Search for the cell housing the specified text and yield its (x, y) center coordinate. 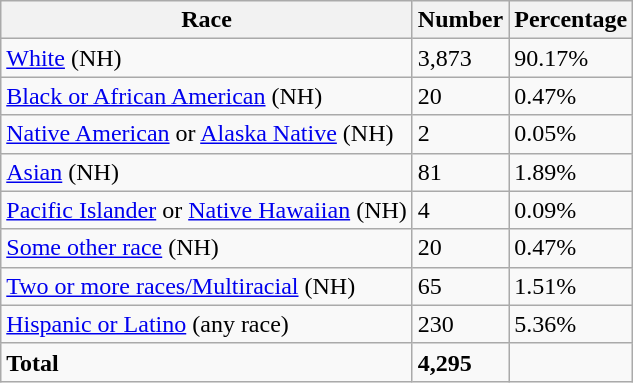
0.09% (571, 210)
Two or more races/Multiracial (NH) (207, 286)
Some other race (NH) (207, 248)
Percentage (571, 20)
5.36% (571, 324)
3,873 (460, 58)
Race (207, 20)
230 (460, 324)
Total (207, 362)
Number (460, 20)
4 (460, 210)
1.89% (571, 172)
Pacific Islander or Native Hawaiian (NH) (207, 210)
White (NH) (207, 58)
81 (460, 172)
Hispanic or Latino (any race) (207, 324)
Native American or Alaska Native (NH) (207, 134)
2 (460, 134)
1.51% (571, 286)
4,295 (460, 362)
Asian (NH) (207, 172)
0.05% (571, 134)
Black or African American (NH) (207, 96)
90.17% (571, 58)
65 (460, 286)
